Search for the cell housing the specified text and yield its (X, Y) center coordinate. 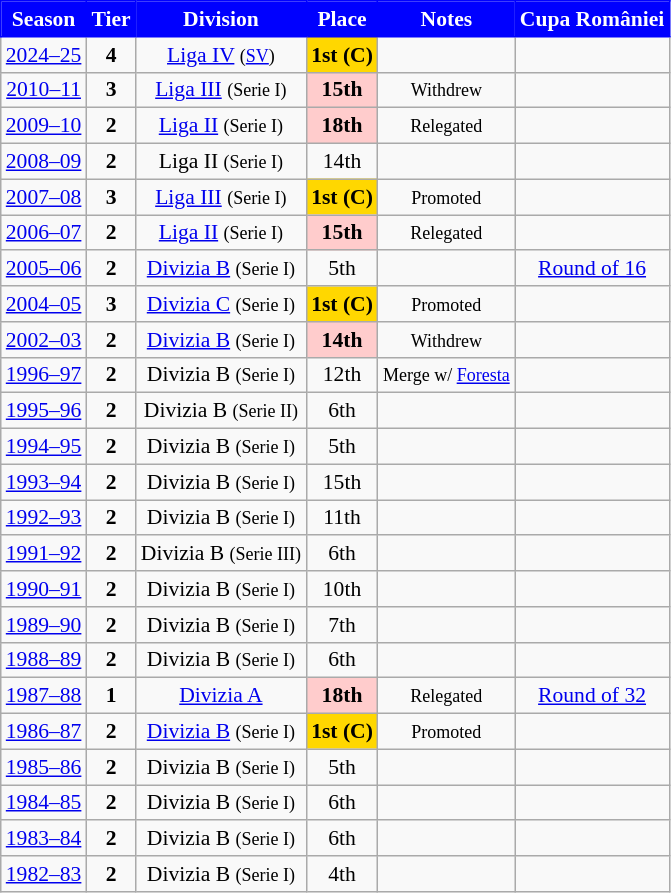
1990–91 (44, 589)
Divizia B (Serie III) (221, 554)
2002–03 (44, 340)
2007–08 (44, 197)
1993–94 (44, 482)
Merge w/ Foresta (446, 375)
1988–89 (44, 660)
2006–07 (44, 233)
4 (110, 55)
2004–05 (44, 304)
2024–25 (44, 55)
1989–90 (44, 625)
1994–95 (44, 447)
Season (44, 19)
1982–83 (44, 874)
1985–86 (44, 767)
Divizia B (Serie II) (221, 411)
12th (342, 375)
1983–84 (44, 839)
2008–09 (44, 162)
Notes (446, 19)
4th (342, 874)
Divizia A (221, 696)
Division (221, 19)
2005–06 (44, 269)
Round of 32 (592, 696)
Liga IV (SV) (221, 55)
1 (110, 696)
1991–92 (44, 554)
1984–85 (44, 803)
10th (342, 589)
1996–97 (44, 375)
1987–88 (44, 696)
Place (342, 19)
7th (342, 625)
Round of 16 (592, 269)
1995–96 (44, 411)
2009–10 (44, 126)
1992–93 (44, 518)
2010–11 (44, 90)
Divizia C (Serie I) (221, 304)
Tier (110, 19)
11th (342, 518)
Cupa României (592, 19)
1986–87 (44, 732)
